Provide the (x, y) coordinate of the cell's center where the given text is located.  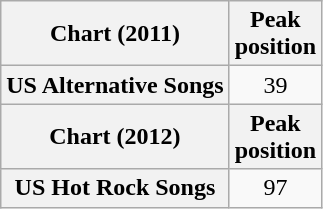
US Alternative Songs (115, 85)
39 (275, 85)
Chart (2011) (115, 34)
US Hot Rock Songs (115, 188)
Chart (2012) (115, 136)
97 (275, 188)
